Return the (X, Y) coordinate for the center point of the cell that contains the specified text.  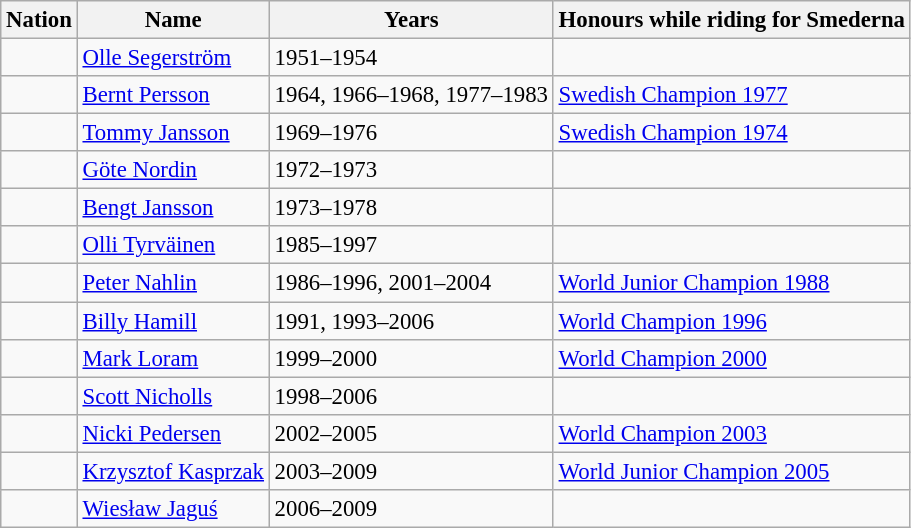
Mark Loram (173, 358)
1969–1976 (411, 133)
Name (173, 20)
Scott Nicholls (173, 396)
1991, 1993–2006 (411, 321)
2003–2009 (411, 471)
Years (411, 20)
Bengt Jansson (173, 208)
Olle Segerström (173, 58)
1972–1973 (411, 170)
1986–1996, 2001–2004 (411, 283)
Peter Nahlin (173, 283)
Olli Tyrväinen (173, 245)
Nation (39, 20)
World Junior Champion 2005 (732, 471)
World Junior Champion 1988 (732, 283)
Wiesław Jaguś (173, 509)
Bernt Persson (173, 95)
Tommy Jansson (173, 133)
Krzysztof Kasprzak (173, 471)
1964, 1966–1968, 1977–1983 (411, 95)
Swedish Champion 1977 (732, 95)
1951–1954 (411, 58)
1999–2000 (411, 358)
Swedish Champion 1974 (732, 133)
Honours while riding for Smederna (732, 20)
2002–2005 (411, 433)
1998–2006 (411, 396)
World Champion 2003 (732, 433)
World Champion 2000 (732, 358)
2006–2009 (411, 509)
1985–1997 (411, 245)
Göte Nordin (173, 170)
World Champion 1996 (732, 321)
Nicki Pedersen (173, 433)
Billy Hamill (173, 321)
1973–1978 (411, 208)
